Search for the cell housing the specified text and yield its (X, Y) center coordinate. 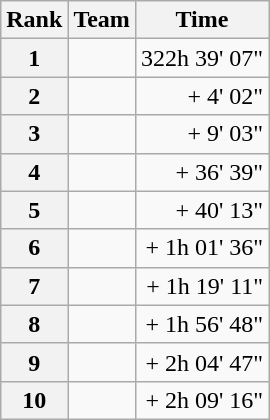
+ 2h 04' 47" (202, 362)
+ 40' 13" (202, 210)
9 (34, 362)
5 (34, 210)
2 (34, 96)
+ 36' 39" (202, 172)
+ 9' 03" (202, 134)
Time (202, 20)
Rank (34, 20)
322h 39' 07" (202, 58)
7 (34, 286)
+ 4' 02" (202, 96)
4 (34, 172)
8 (34, 324)
10 (34, 400)
+ 2h 09' 16" (202, 400)
+ 1h 19' 11" (202, 286)
3 (34, 134)
+ 1h 56' 48" (202, 324)
1 (34, 58)
Team (102, 20)
+ 1h 01' 36" (202, 248)
6 (34, 248)
